Search for the cell housing the specified text and yield its [x, y] center coordinate. 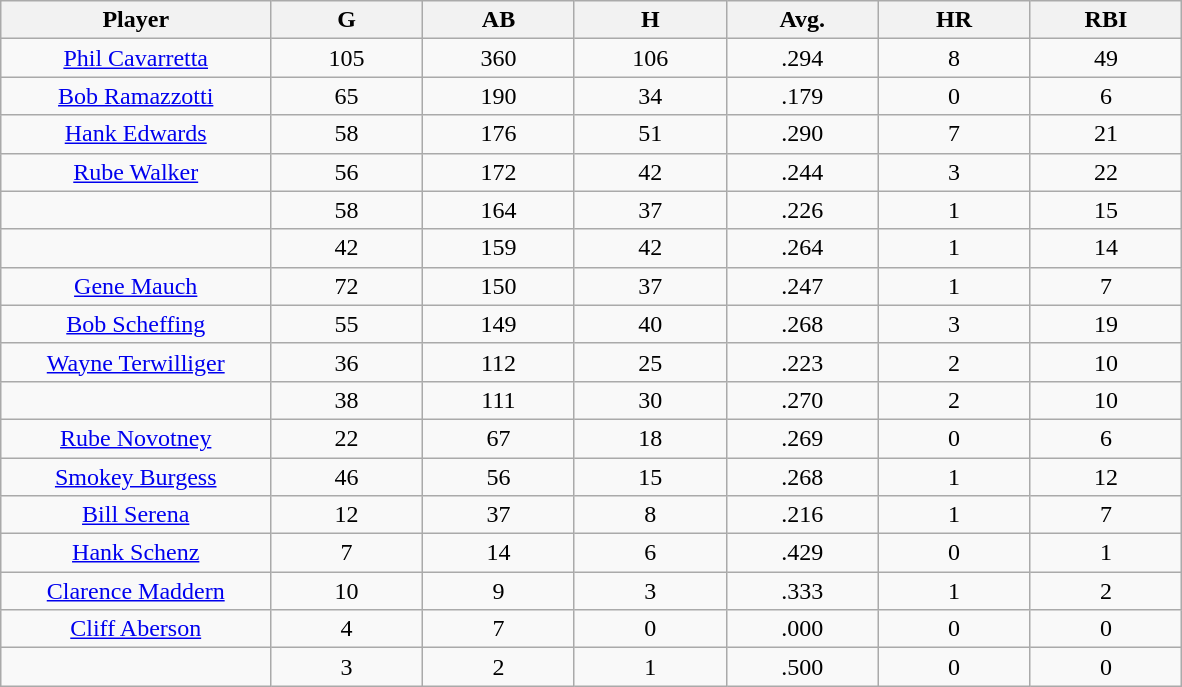
Clarence Maddern [136, 591]
HR [954, 20]
38 [347, 400]
19 [1106, 324]
.290 [802, 134]
67 [499, 438]
Avg. [802, 20]
.333 [802, 591]
.244 [802, 172]
49 [1106, 58]
H [650, 20]
105 [347, 58]
Bob Scheffing [136, 324]
Player [136, 20]
Bill Serena [136, 515]
149 [499, 324]
Rube Walker [136, 172]
34 [650, 96]
106 [650, 58]
.294 [802, 58]
36 [347, 362]
176 [499, 134]
40 [650, 324]
Hank Edwards [136, 134]
190 [499, 96]
.500 [802, 667]
Hank Schenz [136, 553]
51 [650, 134]
65 [347, 96]
G [347, 20]
4 [347, 629]
.270 [802, 400]
Gene Mauch [136, 286]
46 [347, 477]
Bob Ramazzotti [136, 96]
18 [650, 438]
.000 [802, 629]
.269 [802, 438]
112 [499, 362]
159 [499, 248]
150 [499, 286]
.247 [802, 286]
164 [499, 210]
172 [499, 172]
Cliff Aberson [136, 629]
Smokey Burgess [136, 477]
72 [347, 286]
25 [650, 362]
AB [499, 20]
111 [499, 400]
.264 [802, 248]
9 [499, 591]
Rube Novotney [136, 438]
.429 [802, 553]
Phil Cavarretta [136, 58]
360 [499, 58]
.179 [802, 96]
.223 [802, 362]
RBI [1106, 20]
55 [347, 324]
30 [650, 400]
21 [1106, 134]
Wayne Terwilliger [136, 362]
.216 [802, 515]
.226 [802, 210]
